Detect which cell encompasses the target text, then output its [x, y] center coordinate. 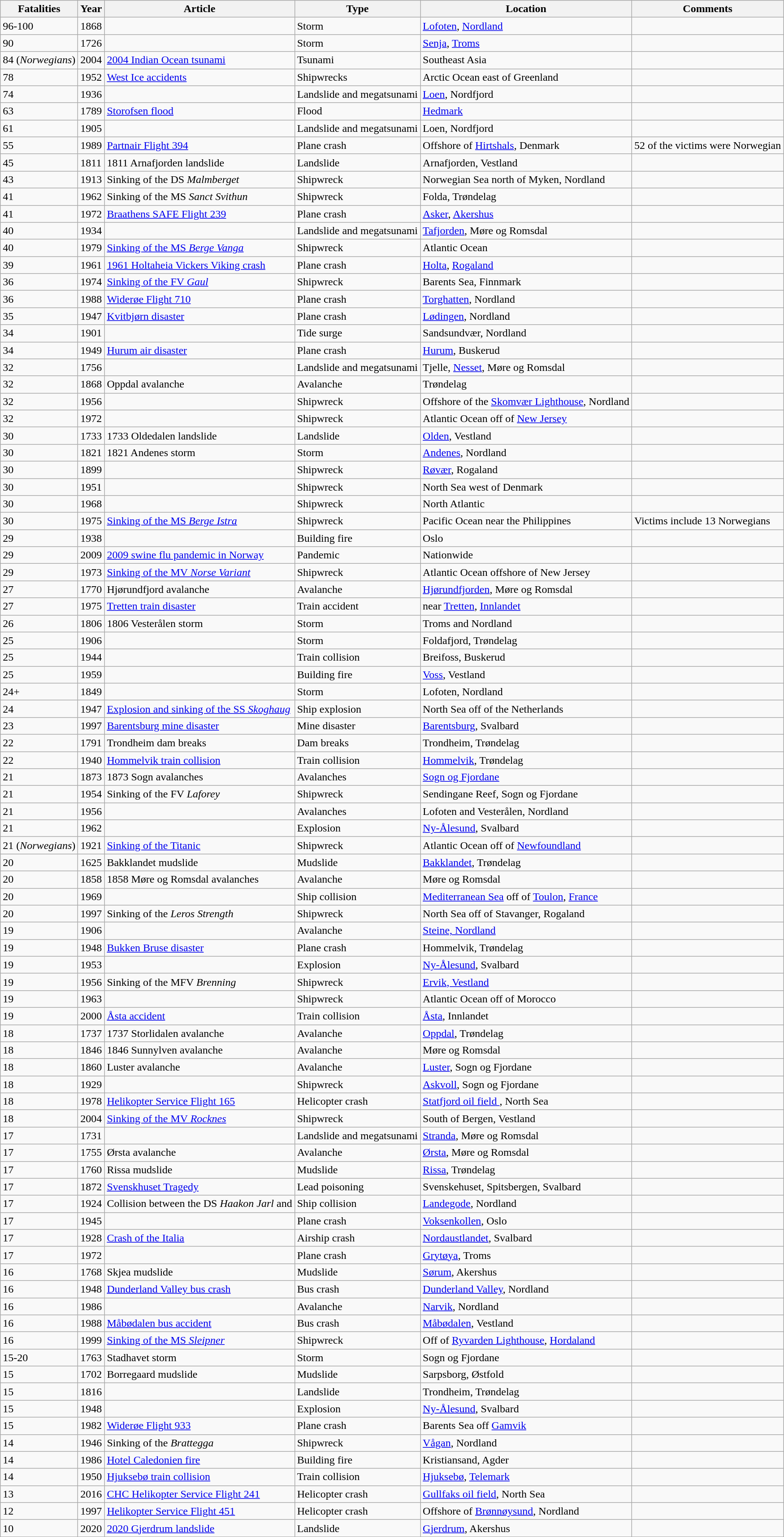
Bakklandet, Trøndelag [526, 862]
Widerøe Flight 710 [199, 299]
Year [91, 9]
Luster avalanche [199, 1067]
1959 [91, 675]
1872 [91, 1187]
Sinking of the MS Sleipner [199, 1341]
Hotel Caledonien fire [199, 1460]
Ørsta, Møre og Romsdal [526, 1153]
Sarpsborg, Østfold [526, 1375]
Offshore of Brønnøysund, Nordland [526, 1511]
Barents Sea off Gamvik [526, 1426]
1924 [91, 1204]
1963 [91, 999]
North Sea off of Stavanger, Rogaland [526, 914]
Tretten train disaster [199, 606]
Sinking of the FV Laforey [199, 794]
Oppdal, Trøndelag [526, 1033]
Hurum air disaster [199, 350]
1789 [91, 111]
Kristiansand, Agder [526, 1460]
Tide surge [357, 333]
Sinking of the FV Gaul [199, 282]
Atlantic Ocean [526, 248]
10 [39, 1528]
Explosion and sinking of the SS Skoghaug [199, 709]
Pacific Ocean near the Philippines [526, 521]
Måbødalen, Vestland [526, 1324]
Andenes, Nordland [526, 453]
Luster, Sogn og Fjordane [526, 1067]
Vågan, Nordland [526, 1443]
Mediterranean Sea off of Toulon, France [526, 897]
Ervik, Vestland [526, 982]
Rissa mudslide [199, 1170]
Mine disaster [357, 726]
35 [39, 316]
1978 [91, 1102]
Rissa, Trøndelag [526, 1170]
74 [39, 94]
Asker, Akershus [526, 214]
Gjerdrum, Akershus [526, 1528]
Svenskehuset, Spitsbergen, Svalbard [526, 1187]
Gullfaks oil field, North Sea [526, 1494]
Åsta accident [199, 1016]
Location [526, 9]
Offshore of Hirtshals, Denmark [526, 145]
Oppdal avalanche [199, 384]
26 [39, 623]
1849 [91, 692]
North Sea west of Denmark [526, 487]
Tafjorden, Møre og Romsdal [526, 231]
2020 [91, 1528]
Ørsta avalanche [199, 1153]
1969 [91, 897]
Troms and Nordland [526, 623]
23 [39, 726]
Southeast Asia [526, 60]
1950 [91, 1477]
Torghatten, Nordland [526, 299]
1858 Møre og Romsdal avalanches [199, 880]
13 [39, 1494]
Norwegian Sea north of Myken, Nordland [526, 179]
84 (Norwegians) [39, 60]
1821 [91, 453]
Collision between the DS Haakon Jarl and [199, 1204]
1974 [91, 282]
Train accident [357, 606]
1755 [91, 1153]
1905 [91, 128]
Sinking of the MS Berge Istra [199, 521]
61 [39, 128]
1968 [91, 504]
Barentsburg, Svalbard [526, 726]
Lead poisoning [357, 1187]
Hommelvik train collision [199, 760]
1936 [91, 94]
Foldafjord, Trøndelag [526, 640]
78 [39, 77]
1811 [91, 162]
1858 [91, 880]
1929 [91, 1084]
24 [39, 709]
1961 [91, 265]
1737 Storlidalen avalanche [199, 1033]
Borregaard mudslide [199, 1375]
96-100 [39, 26]
1945 [91, 1221]
39 [39, 265]
Hjuksebø, Telemark [526, 1477]
Landegode, Nordland [526, 1204]
Victims include 13 Norwegians [707, 521]
Bukken Bruse disaster [199, 948]
1702 [91, 1375]
Atlantic Ocean off of Morocco [526, 999]
Kvitbjørn disaster [199, 316]
Sinking of the MFV Brenning [199, 982]
Partnair Flight 394 [199, 145]
1979 [91, 248]
12 [39, 1511]
Askvoll, Sogn og Fjordane [526, 1084]
1733 Oldedalen landslide [199, 435]
Atlantic Ocean offshore of New Jersey [526, 572]
Barents Sea, Finnmark [526, 282]
North Sea off of the Netherlands [526, 709]
Crash of the Italia [199, 1238]
1860 [91, 1067]
15-20 [39, 1358]
Olden, Vestland [526, 435]
Lofoten and Vesterålen, Nordland [526, 811]
Hjørundfjord avalanche [199, 589]
Narvik, Nordland [526, 1306]
Voss, Vestland [526, 675]
Flood [357, 111]
Hjørundfjorden, Møre og Romsdal [526, 589]
1816 [91, 1392]
Atlantic Ocean off of New Jersey [526, 418]
1770 [91, 589]
South of Bergen, Vestland [526, 1119]
Hurum, Buskerud [526, 350]
1989 [91, 145]
1768 [91, 1272]
Dunderland Valley, Nordland [526, 1289]
Oslo [526, 538]
1913 [91, 179]
Steine, Nordland [526, 931]
1921 [91, 845]
Sinking of the DS Malmberget [199, 179]
Sørum, Akershus [526, 1272]
Trøndelag [526, 384]
1961 Holtaheia Vickers Viking crash [199, 265]
Barentsburg mine disaster [199, 726]
1821 Andenes storm [199, 453]
Arnafjorden, Vestland [526, 162]
2009 swine flu pandemic in Norway [199, 555]
Trondheim dam breaks [199, 743]
43 [39, 179]
24+ [39, 692]
near Tretten, Innlandet [526, 606]
55 [39, 145]
1625 [91, 862]
Sinking of the MS Sanct Svithun [199, 196]
1846 Sunnylven avalanche [199, 1050]
Bakklandet mudslide [199, 862]
1737 [91, 1033]
1946 [91, 1443]
Sinking of the Leros Strength [199, 914]
Braathens SAFE Flight 239 [199, 214]
1846 [91, 1050]
Pandemic [357, 555]
1953 [91, 965]
1952 [91, 77]
1791 [91, 743]
Arctic Ocean east of Greenland [526, 77]
Widerøe Flight 933 [199, 1426]
Type [357, 9]
1873 [91, 777]
1873 Sogn avalanches [199, 777]
Skjea mudslide [199, 1272]
1928 [91, 1238]
1899 [91, 470]
2020 Gjerdrum landslide [199, 1528]
52 of the victims were Norwegian [707, 145]
1938 [91, 538]
Fatalities [39, 9]
1806 [91, 623]
Nordaustlandet, Svalbard [526, 1238]
90 [39, 43]
1733 [91, 435]
2000 [91, 1016]
CHC Helikopter Service Flight 241 [199, 1494]
1940 [91, 760]
Storofsen flood [199, 111]
Helikopter Service Flight 451 [199, 1511]
1949 [91, 350]
Sinking of the MS Berge Vanga [199, 248]
1944 [91, 657]
1973 [91, 572]
Lødingen, Nordland [526, 316]
Sinking of the MV Rocknes [199, 1119]
2004 Indian Ocean tsunami [199, 60]
Breifoss, Buskerud [526, 657]
Svenskhuset Tragedy [199, 1187]
1982 [91, 1426]
1811 Arnafjorden landslide [199, 162]
Stadhavet storm [199, 1358]
2016 [91, 1494]
Sendingane Reef, Sogn og Fjordane [526, 794]
Måbødalen bus accident [199, 1324]
Tjelle, Nesset, Møre og Romsdal [526, 367]
Nationwide [526, 555]
Sinking of the Titanic [199, 845]
Shipwrecks [357, 77]
1954 [91, 794]
1999 [91, 1341]
1763 [91, 1358]
1731 [91, 1136]
Sinking of the MV Norse Variant [199, 572]
Åsta, Innlandet [526, 1016]
Stranda, Møre og Romsdal [526, 1136]
Sinking of the Brattegga [199, 1443]
West Ice accidents [199, 77]
Ship explosion [357, 709]
45 [39, 162]
Grytøya, Troms [526, 1255]
Offshore of the Skomvær Lighthouse, Nordland [526, 401]
Helikopter Service Flight 165 [199, 1102]
1756 [91, 367]
Dunderland Valley bus crash [199, 1289]
Folda, Trøndelag [526, 196]
1901 [91, 333]
Comments [707, 9]
Hedmark [526, 111]
Dam breaks [357, 743]
Sandsundvær, Nordland [526, 333]
1951 [91, 487]
Voksenkollen, Oslo [526, 1221]
21 (Norwegians) [39, 845]
Airship crash [357, 1238]
Article [199, 9]
Senja, Troms [526, 43]
1934 [91, 231]
Holta, Rogaland [526, 265]
Off of Ryvarden Lighthouse, Hordaland [526, 1341]
Tsunami [357, 60]
Statfjord oil field , North Sea [526, 1102]
Røvær, Rogaland [526, 470]
1760 [91, 1170]
Atlantic Ocean off of Newfoundland [526, 845]
2009 [91, 555]
1726 [91, 43]
1806 Vesterålen storm [199, 623]
North Atlantic [526, 504]
Hjuksebø train collision [199, 1477]
63 [39, 111]
